Capture the cell that displays the provided text and extract its (x, y) central coordinate. 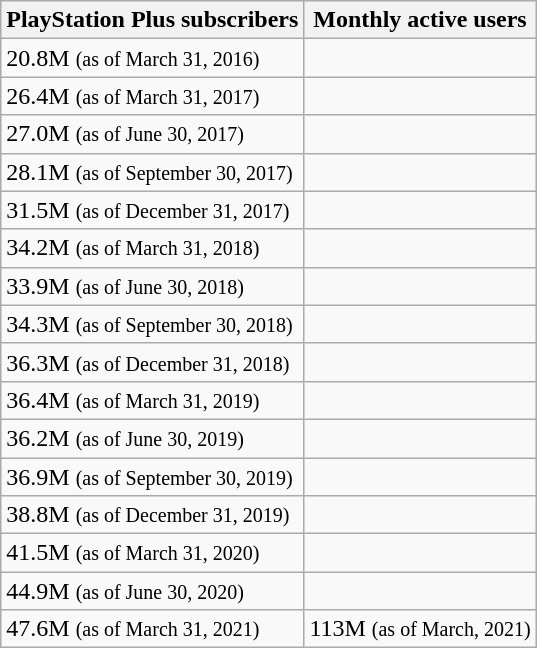
41.5M (as of March 31, 2020) (152, 553)
27.0M (as of June 30, 2017) (152, 134)
36.3M (as of December 31, 2018) (152, 362)
Monthly active users (420, 20)
20.8M (as of March 31, 2016) (152, 58)
113M (as of March, 2021) (420, 629)
44.9M (as of June 30, 2020) (152, 591)
28.1M (as of September 30, 2017) (152, 172)
33.9M (as of June 30, 2018) (152, 286)
26.4M (as of March 31, 2017) (152, 96)
36.2M (as of June 30, 2019) (152, 438)
36.9M (as of September 30, 2019) (152, 477)
31.5M (as of December 31, 2017) (152, 210)
34.3M (as of September 30, 2018) (152, 324)
34.2M (as of March 31, 2018) (152, 248)
38.8M (as of December 31, 2019) (152, 515)
36.4M (as of March 31, 2019) (152, 400)
PlayStation Plus subscribers (152, 20)
47.6M (as of March 31, 2021) (152, 629)
